From the cell containing the given text, extract its center point as (X, Y) coordinate. 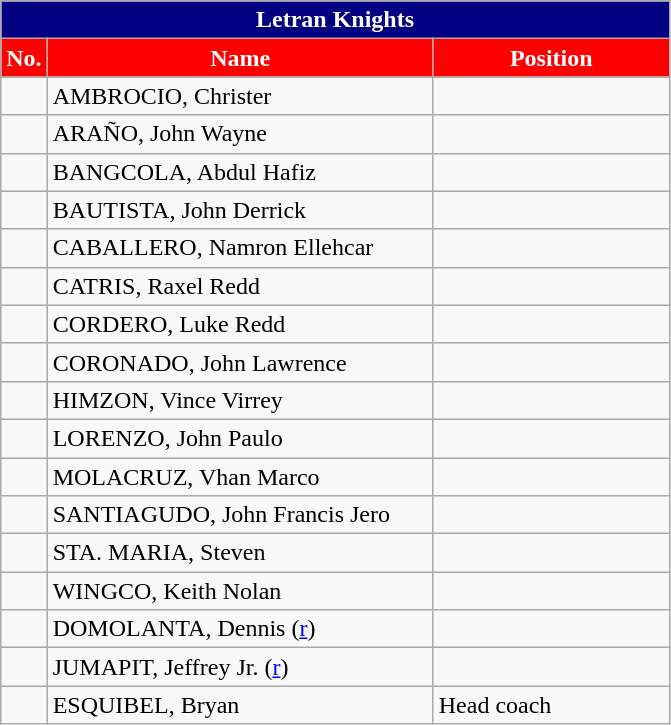
No. (24, 58)
AMBROCIO, Christer (240, 96)
Position (551, 58)
BANGCOLA, Abdul Hafiz (240, 172)
JUMAPIT, Jeffrey Jr. (r) (240, 667)
CORONADO, John Lawrence (240, 362)
CABALLERO, Namron Ellehcar (240, 248)
Letran Knights (336, 20)
SANTIAGUDO, John Francis Jero (240, 515)
ESQUIBEL, Bryan (240, 705)
MOLACRUZ, Vhan Marco (240, 477)
DOMOLANTA, Dennis (r) (240, 629)
ARAÑO, John Wayne (240, 134)
Name (240, 58)
WINGCO, Keith Nolan (240, 591)
LORENZO, John Paulo (240, 438)
STA. MARIA, Steven (240, 553)
BAUTISTA, John Derrick (240, 210)
CORDERO, Luke Redd (240, 324)
Head coach (551, 705)
CATRIS, Raxel Redd (240, 286)
HIMZON, Vince Virrey (240, 400)
